Capture the cell that displays the provided text and extract its (X, Y) central coordinate. 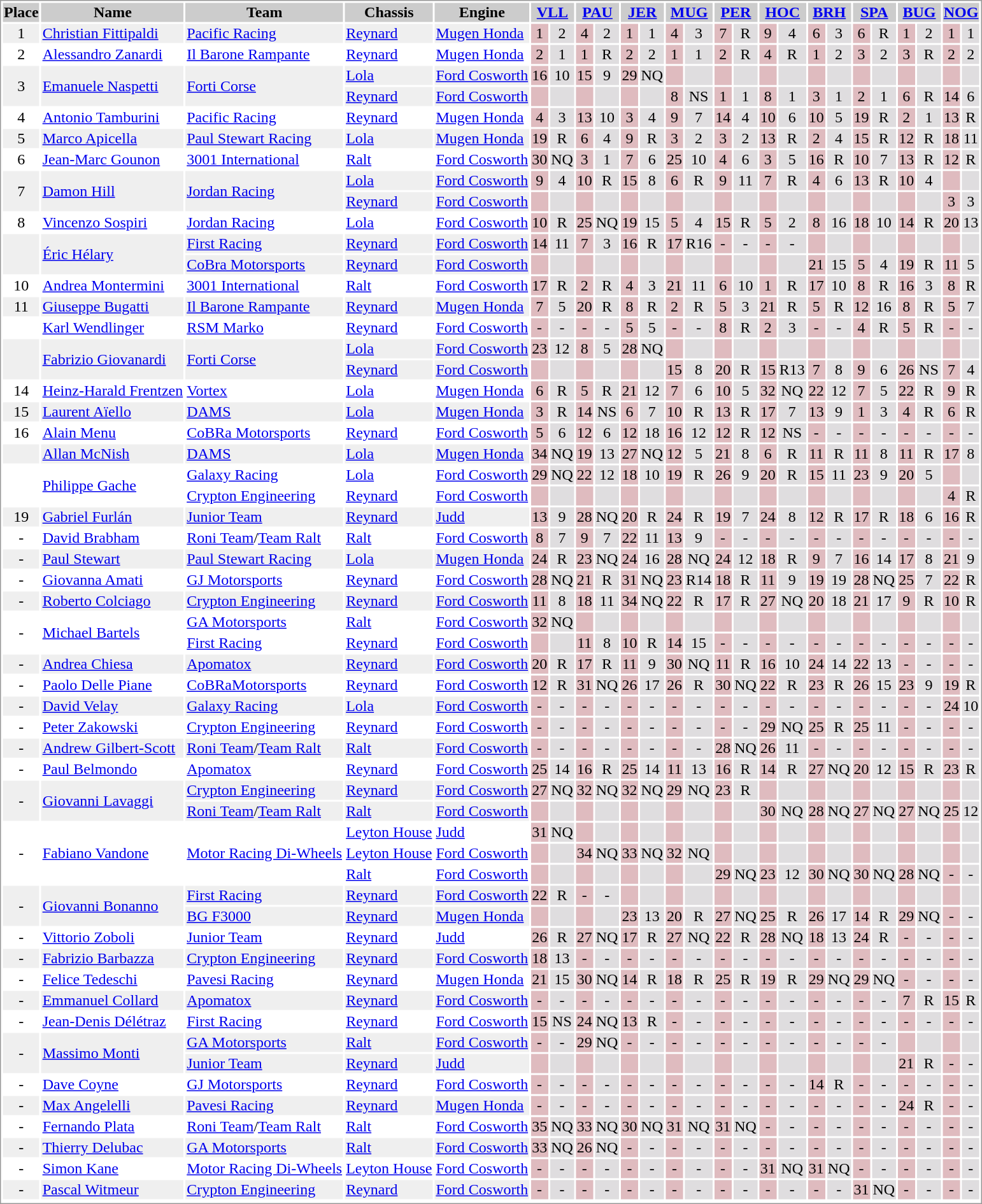
Damon Hill (113, 191)
Simon Kane (113, 1169)
Paul Stewart (113, 559)
Philippe Gache (113, 485)
CoBra Motorsports (265, 264)
Chassis (389, 12)
Name (113, 12)
RSM Marko (265, 328)
David Brabham (113, 538)
Vincenzo Sospiri (113, 222)
Massimo Monti (113, 1054)
Michael Bartels (113, 633)
Andrea Chiesa (113, 664)
PAU (597, 12)
Paul Belmondo (113, 769)
Éric Hélary (113, 255)
David Velay (113, 706)
Allan McNish (113, 454)
Andrew Gilbert-Scott (113, 749)
Heinz-Harald Frentzen (113, 391)
Roberto Colciago (113, 601)
Felice Tedeschi (113, 979)
Max Angelelli (113, 1105)
CoBRaMotorsports (265, 685)
Dave Coyne (113, 1085)
Jean-Marc Gounon (113, 160)
Marco Apicella (113, 138)
Alessandro Zanardi (113, 54)
Paolo Delle Piane (113, 685)
NOG (961, 12)
Giovanna Amati (113, 580)
Pascal Witmeur (113, 1189)
Thierry Delubac (113, 1147)
BUG (920, 12)
Karl Wendlinger (113, 328)
Laurent Aïello (113, 412)
HOC (782, 12)
JER (643, 12)
SPA (874, 12)
Fernando Plata (113, 1127)
R13 (792, 370)
MUG (689, 12)
R16 (699, 244)
VLL (553, 12)
Giuseppe Bugatti (113, 306)
Antonio Tamburini (113, 118)
Christian Fittipaldi (113, 34)
Fabrizio Giovanardi (113, 359)
Alain Menu (113, 433)
R14 (699, 580)
Vortex (265, 391)
PER (736, 12)
Emmanuel Collard (113, 1001)
Andrea Montermini (113, 286)
Jean-Denis Délétraz (113, 1021)
Fabiano Vandone (113, 854)
Peter Zakowski (113, 727)
Place (21, 12)
Giovanni Bonanno (113, 906)
Giovanni Lavaggi (113, 801)
Gabriel Furlán (113, 517)
BG F3000 (265, 917)
35 (540, 1127)
BRH (829, 12)
Fabrizio Barbazza (113, 959)
Engine (482, 12)
Emanuele Naspetti (113, 87)
Vittorio Zoboli (113, 937)
Team (265, 12)
CoBRa Motorsports (265, 433)
